Provide the [x, y] coordinate of the cell's center where the given text is located.  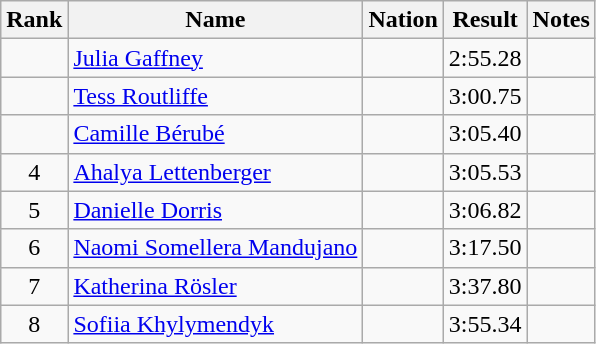
3:05.53 [485, 172]
3:05.40 [485, 134]
4 [34, 172]
Ahalya Lettenberger [216, 172]
Rank [34, 20]
Sofiia Khylymendyk [216, 324]
7 [34, 286]
Katherina Rösler [216, 286]
2:55.28 [485, 58]
Camille Bérubé [216, 134]
5 [34, 210]
Tess Routliffe [216, 96]
3:06.82 [485, 210]
Naomi Somellera Mandujano [216, 248]
3:17.50 [485, 248]
3:00.75 [485, 96]
6 [34, 248]
Nation [403, 20]
Name [216, 20]
Notes [561, 20]
3:55.34 [485, 324]
Result [485, 20]
8 [34, 324]
3:37.80 [485, 286]
Danielle Dorris [216, 210]
Julia Gaffney [216, 58]
